Provide the [x, y] coordinate of the cell's center where the given text is located.  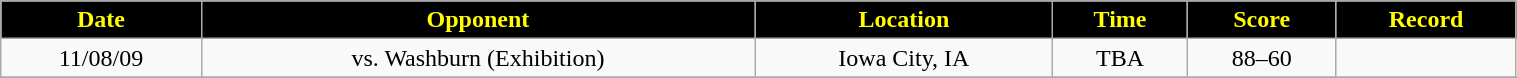
11/08/09 [101, 58]
TBA [1120, 58]
Iowa City, IA [904, 58]
88–60 [1262, 58]
Time [1120, 20]
Location [904, 20]
Record [1426, 20]
vs. Washburn (Exhibition) [478, 58]
Score [1262, 20]
Date [101, 20]
Opponent [478, 20]
